Capture the cell that displays the provided text and extract its (x, y) central coordinate. 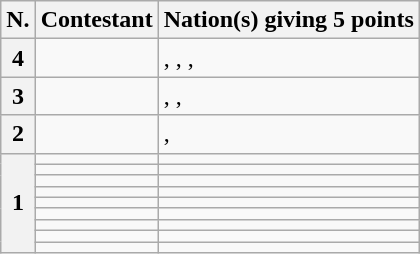
1 (18, 203)
Nation(s) giving 5 points (288, 20)
Contestant (96, 20)
4 (18, 58)
2 (18, 134)
N. (18, 20)
, , , (288, 58)
, , (288, 96)
, (288, 134)
3 (18, 96)
